Search for the cell housing the specified text and yield its [x, y] center coordinate. 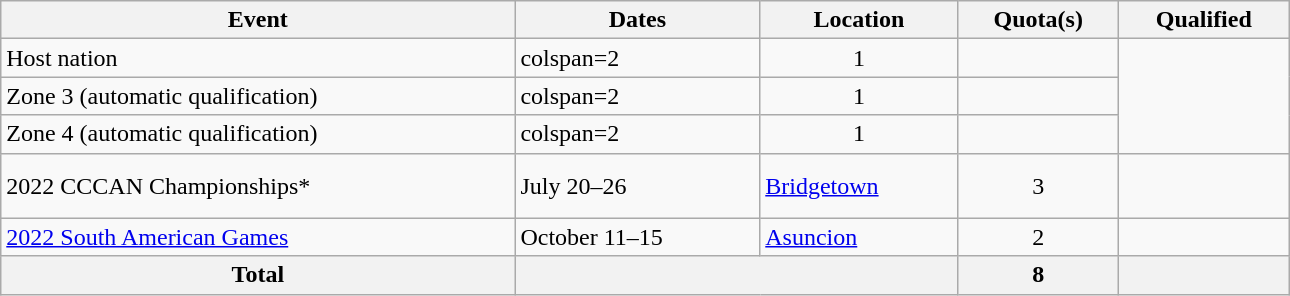
Event [258, 20]
Location [859, 20]
Qualified [1204, 20]
Host nation [258, 58]
July 20–26 [638, 186]
Asuncion [859, 237]
2022 CCCAN Championships* [258, 186]
Bridgetown [859, 186]
2 [1038, 237]
Total [258, 275]
Dates [638, 20]
October 11–15 [638, 237]
Zone 3 (automatic qualification) [258, 96]
2022 South American Games [258, 237]
8 [1038, 275]
Zone 4 (automatic qualification) [258, 134]
Quota(s) [1038, 20]
3 [1038, 186]
